For the text-containing cell, return its midpoint in (X, Y) coordinate format. 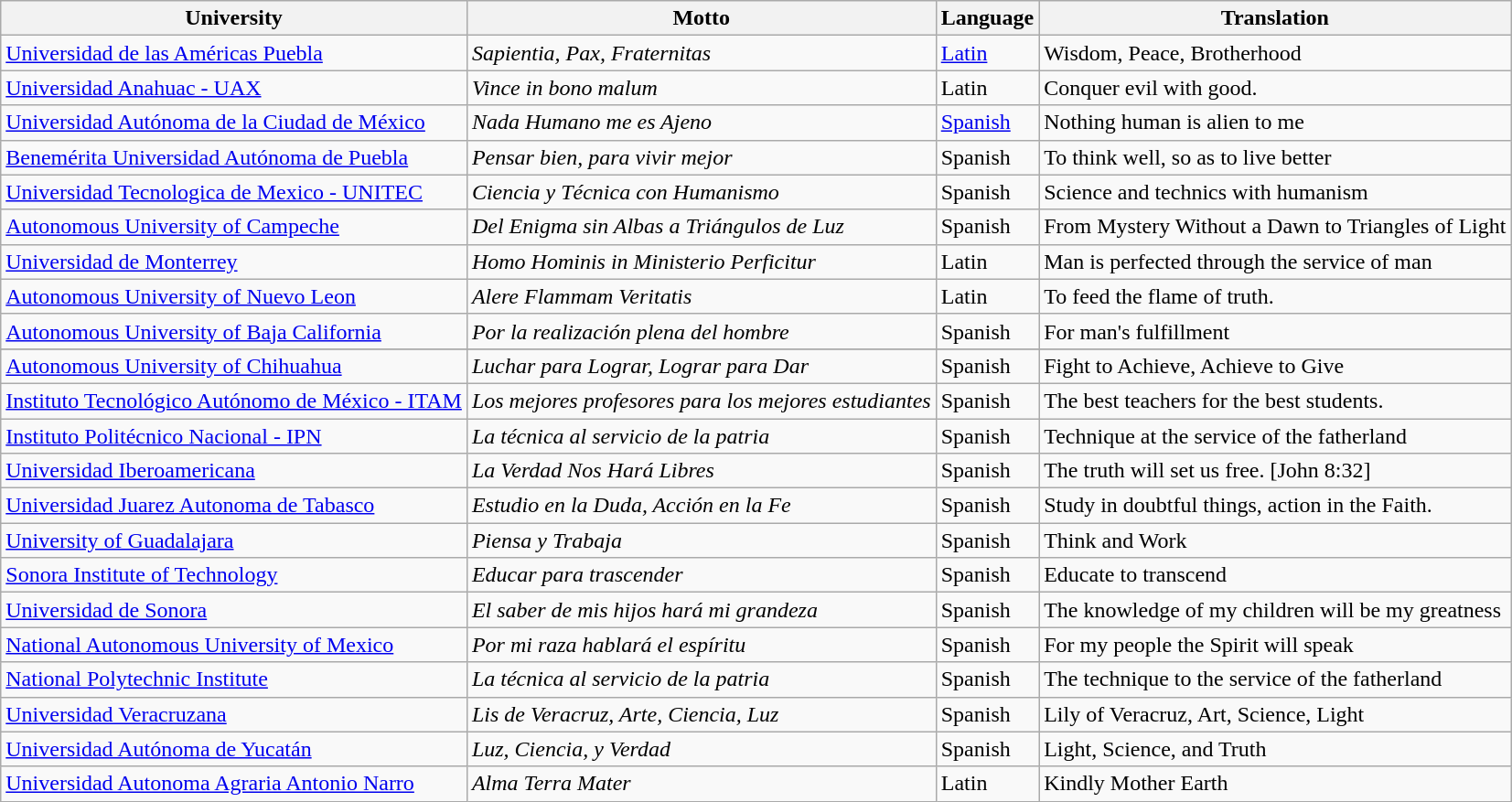
Conquer evil with good. (1275, 88)
National Autonomous University of Mexico (234, 645)
Autonomous University of Chihuahua (234, 366)
Universidad de Sonora (234, 610)
Homo Hominis in Ministerio Perficitur (701, 262)
Instituto Politécnico Nacional - IPN (234, 436)
The best teachers for the best students. (1275, 401)
Alere Flammam Veritatis (701, 296)
For my people the Spirit will speak (1275, 645)
Educar para trascender (701, 575)
Luz, Ciencia, y Verdad (701, 749)
Motto (701, 18)
Kindly Mother Earth (1275, 784)
Universidad Veracruzana (234, 714)
To feed the flame of truth. (1275, 296)
Language (987, 18)
Nothing human is alien to me (1275, 123)
Man is perfected through the service of man (1275, 262)
Del Enigma sin Albas a Triángulos de Luz (701, 227)
Science and technics with humanism (1275, 192)
Lis de Veracruz, Arte, Ciencia, Luz (701, 714)
Technique at the service of the fatherland (1275, 436)
National Polytechnic Institute (234, 679)
Sonora Institute of Technology (234, 575)
Universidad de las Américas Puebla (234, 53)
Universidad Iberoamericana (234, 471)
Benemérita Universidad Autónoma de Puebla (234, 157)
Alma Terra Mater (701, 784)
Universidad Autónoma de la Ciudad de México (234, 123)
Universidad Tecnologica de Mexico - UNITEC (234, 192)
Vince in bono malum (701, 88)
Think and Work (1275, 540)
For man's fulfillment (1275, 331)
Universidad Autonoma Agraria Antonio Narro (234, 784)
The technique to the service of the fatherland (1275, 679)
Lily of Veracruz, Art, Science, Light (1275, 714)
Fight to Achieve, Achieve to Give (1275, 366)
The knowledge of my children will be my greatness (1275, 610)
To think well, so as to live better (1275, 157)
From Mystery Without a Dawn to Triangles of Light (1275, 227)
Nada Humano me es Ajeno (701, 123)
Universidad Anahuac - UAX (234, 88)
Instituto Tecnológico Autónomo de México - ITAM (234, 401)
La Verdad Nos Hará Libres (701, 471)
Luchar para Lograr, Lograr para Dar (701, 366)
Piensa y Trabaja (701, 540)
Sapientia, Pax, Fraternitas (701, 53)
Por la realización plena del hombre (701, 331)
Universidad Juarez Autonoma de Tabasco (234, 506)
Por mi raza hablará el espíritu (701, 645)
El saber de mis hijos hará mi grandeza (701, 610)
Autonomous University of Nuevo Leon (234, 296)
Light, Science, and Truth (1275, 749)
University of Guadalajara (234, 540)
Pensar bien, para vivir mejor (701, 157)
Los mejores profesores para los mejores estudiantes (701, 401)
Study in doubtful things, action in the Faith. (1275, 506)
Wisdom, Peace, Brotherhood (1275, 53)
Translation (1275, 18)
Educate to transcend (1275, 575)
Universidad Autónoma de Yucatán (234, 749)
Autonomous University of Baja California (234, 331)
Ciencia y Técnica con Humanismo (701, 192)
University (234, 18)
Universidad de Monterrey (234, 262)
Estudio en la Duda, Acción en la Fe (701, 506)
Autonomous University of Campeche (234, 227)
The truth will set us free. [John 8:32] (1275, 471)
